From the cell containing the given text, extract its center point as [x, y] coordinate. 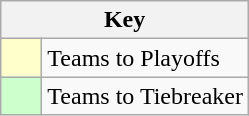
Teams to Playoffs [146, 58]
Teams to Tiebreaker [146, 96]
Key [125, 20]
